Scan for the cell matching the given text and deliver its [x, y] coordinate at center. 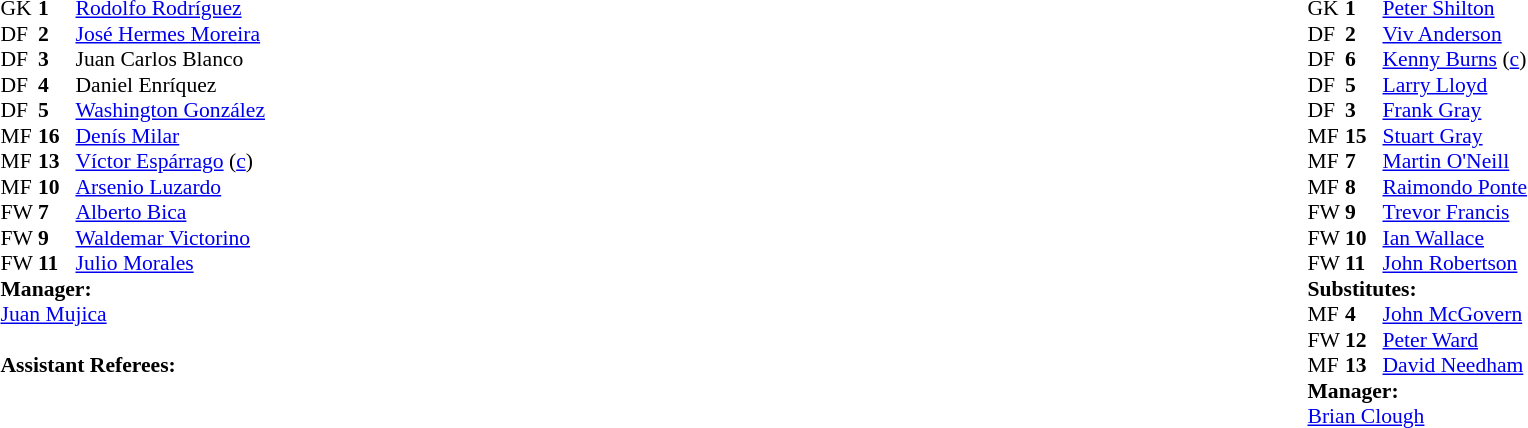
Trevor Francis [1454, 213]
Víctor Espárrago (c) [170, 161]
Substitutes: [1417, 289]
12 [1364, 340]
Viv Anderson [1454, 34]
José Hermes Moreira [170, 34]
Denís Milar [170, 136]
Alberto Bica [170, 213]
Arsenio Luzardo [170, 187]
Peter Ward [1454, 340]
Frank Gray [1454, 111]
Juan Carlos Blanco [170, 59]
Washington González [170, 111]
8 [1364, 187]
John McGovern [1454, 315]
Julio Morales [170, 263]
Larry Lloyd [1454, 85]
Stuart Gray [1454, 136]
Kenny Burns (c) [1454, 59]
16 [57, 136]
Juan MujicaAssistant Referees: [132, 340]
Daniel Enríquez [170, 85]
15 [1364, 136]
John Robertson [1454, 263]
Raimondo Ponte [1454, 187]
Waldemar Victorino [170, 238]
Ian Wallace [1454, 238]
Martin O'Neill [1454, 161]
6 [1364, 59]
David Needham [1454, 365]
